For the text-containing cell, return its midpoint in [X, Y] coordinate format. 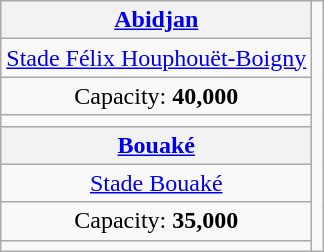
Stade Félix Houphouët-Boigny [156, 58]
Capacity: 35,000 [156, 221]
Bouaké [156, 145]
Capacity: 40,000 [156, 96]
Stade Bouaké [156, 183]
Abidjan [156, 20]
